Determine the [X, Y] coordinate at the center of the cell enclosing the given text.  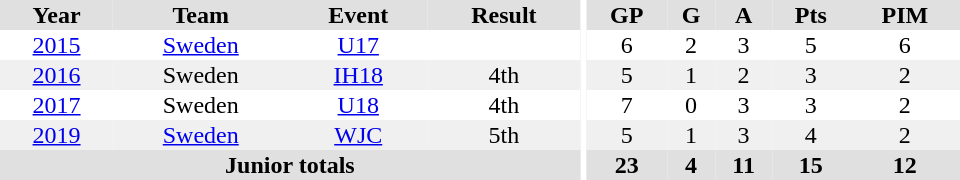
23 [626, 165]
PIM [905, 15]
GP [626, 15]
2016 [56, 75]
WJC [358, 135]
Junior totals [290, 165]
Team [200, 15]
G [691, 15]
2015 [56, 45]
Result [504, 15]
IH18 [358, 75]
Event [358, 15]
7 [626, 105]
12 [905, 165]
15 [811, 165]
5th [504, 135]
Year [56, 15]
U17 [358, 45]
0 [691, 105]
Pts [811, 15]
2017 [56, 105]
11 [744, 165]
U18 [358, 105]
A [744, 15]
2019 [56, 135]
